For the text-containing cell, return its midpoint in [X, Y] coordinate format. 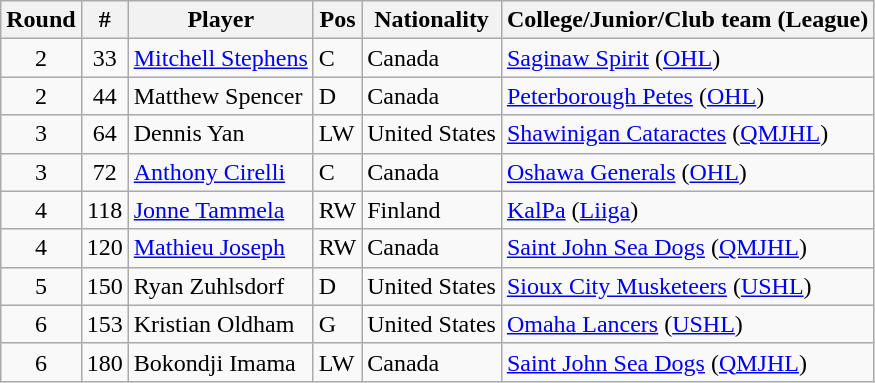
Saginaw Spirit (OHL) [687, 58]
153 [104, 324]
Anthony Cirelli [220, 172]
Dennis Yan [220, 134]
Bokondji Imama [220, 362]
Pos [337, 20]
Ryan Zuhlsdorf [220, 286]
College/Junior/Club team (League) [687, 20]
Sioux City Musketeers (USHL) [687, 286]
64 [104, 134]
G [337, 324]
Jonne Tammela [220, 210]
Shawinigan Cataractes (QMJHL) [687, 134]
Player [220, 20]
33 [104, 58]
118 [104, 210]
Mathieu Joseph [220, 248]
Omaha Lancers (USHL) [687, 324]
Matthew Spencer [220, 96]
Nationality [432, 20]
72 [104, 172]
5 [41, 286]
# [104, 20]
Peterborough Petes (OHL) [687, 96]
Kristian Oldham [220, 324]
180 [104, 362]
Round [41, 20]
44 [104, 96]
150 [104, 286]
120 [104, 248]
Mitchell Stephens [220, 58]
KalPa (Liiga) [687, 210]
Finland [432, 210]
Oshawa Generals (OHL) [687, 172]
